Provide the [X, Y] coordinate of the cell's center where the given text is located.  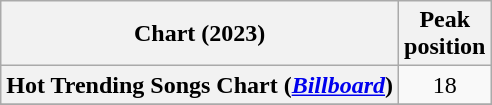
Chart (2023) [200, 34]
18 [445, 85]
Peakposition [445, 34]
Hot Trending Songs Chart (Billboard) [200, 85]
